Return (x, y) of the center of cell containing provided text 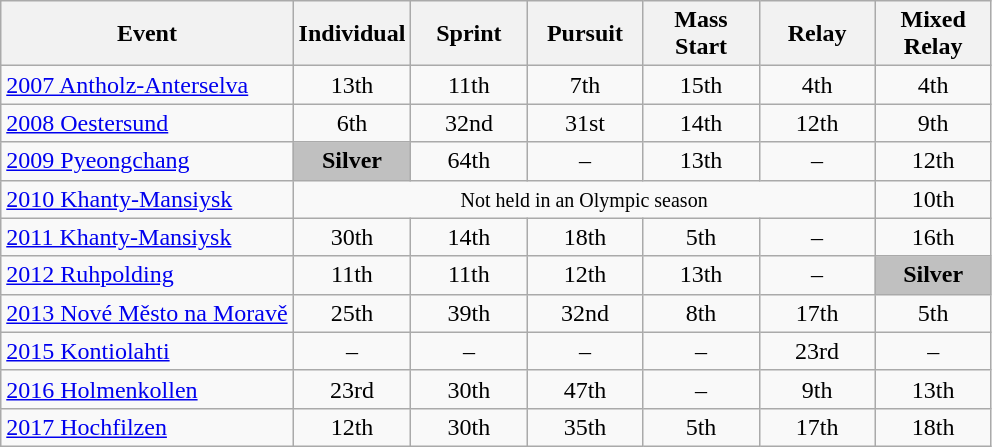
2016 Holmenkollen (147, 389)
Individual (352, 34)
35th (585, 427)
Mixed Relay (933, 34)
7th (585, 85)
2015 Kontiolahti (147, 351)
10th (933, 199)
2013 Nové Město na Moravě (147, 313)
2008 Oestersund (147, 123)
64th (469, 161)
47th (585, 389)
2010 Khanty-Mansiysk (147, 199)
15th (701, 85)
Not held in an Olympic season (584, 199)
31st (585, 123)
2009 Pyeongchang (147, 161)
Event (147, 34)
2012 Ruhpolding (147, 275)
2017 Hochfilzen (147, 427)
Pursuit (585, 34)
39th (469, 313)
16th (933, 237)
Relay (817, 34)
2011 Khanty-Mansiysk (147, 237)
6th (352, 123)
8th (701, 313)
Sprint (469, 34)
25th (352, 313)
2007 Antholz-Anterselva (147, 85)
Mass Start (701, 34)
